Return the (x, y) coordinate for the center point of the cell that contains the specified text.  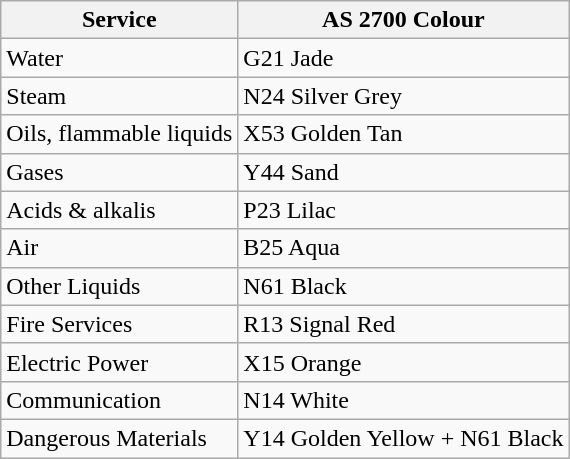
B25 Aqua (404, 248)
Acids & alkalis (120, 210)
Fire Services (120, 324)
N14 White (404, 400)
Electric Power (120, 362)
Dangerous Materials (120, 438)
N24 Silver Grey (404, 96)
Water (120, 58)
Y44 Sand (404, 172)
Oils, flammable liquids (120, 134)
Service (120, 20)
Steam (120, 96)
Air (120, 248)
AS 2700 Colour (404, 20)
Communication (120, 400)
X53 Golden Tan (404, 134)
R13 Signal Red (404, 324)
P23 Lilac (404, 210)
Gases (120, 172)
X15 Orange (404, 362)
Y14 Golden Yellow + N61 Black (404, 438)
N61 Black (404, 286)
G21 Jade (404, 58)
Other Liquids (120, 286)
